Determine the [X, Y] coordinate at the center of the cell enclosing the given text.  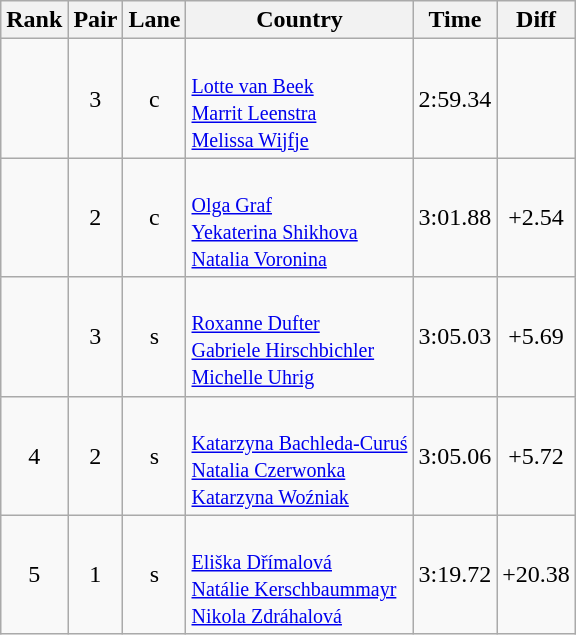
Eliška DřímalováNatálie KerschbaummayrNikola Zdráhalová [300, 574]
1 [96, 574]
Pair [96, 20]
3:01.88 [455, 218]
3:05.03 [455, 336]
+2.54 [536, 218]
Lotte van BeekMarrit LeenstraMelissa Wijfje [300, 98]
5 [34, 574]
Country [300, 20]
+20.38 [536, 574]
2:59.34 [455, 98]
Roxanne DufterGabriele HirschbichlerMichelle Uhrig [300, 336]
Diff [536, 20]
+5.72 [536, 456]
Lane [154, 20]
3:05.06 [455, 456]
Rank [34, 20]
Time [455, 20]
3:19.72 [455, 574]
4 [34, 456]
Katarzyna Bachleda-CuruśNatalia CzerwonkaKatarzyna Woźniak [300, 456]
+5.69 [536, 336]
Olga GrafYekaterina ShikhovaNatalia Voronina [300, 218]
